Scan for the cell matching the given text and deliver its [x, y] coordinate at center. 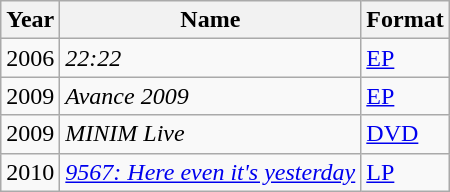
9567: Here even it's yesterday [210, 172]
Name [210, 20]
LP [405, 172]
DVD [405, 134]
Format [405, 20]
Year [30, 20]
Avance 2009 [210, 96]
2010 [30, 172]
22:22 [210, 58]
MINIM Live [210, 134]
2006 [30, 58]
